For the text-containing cell, return its midpoint in (x, y) coordinate format. 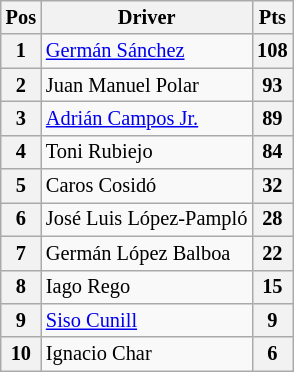
2 (21, 85)
Pos (21, 17)
Ignacio Char (146, 354)
1 (21, 51)
7 (21, 253)
3 (21, 118)
108 (272, 51)
Pts (272, 17)
José Luis López-Pampló (146, 219)
4 (21, 152)
Germán Sánchez (146, 51)
Siso Cunill (146, 320)
Driver (146, 17)
8 (21, 287)
22 (272, 253)
Germán López Balboa (146, 253)
84 (272, 152)
Adrián Campos Jr. (146, 118)
32 (272, 186)
5 (21, 186)
28 (272, 219)
Caros Cosidó (146, 186)
15 (272, 287)
Iago Rego (146, 287)
Toni Rubiejo (146, 152)
Juan Manuel Polar (146, 85)
93 (272, 85)
89 (272, 118)
10 (21, 354)
